Identify which cell holds the provided text, then report its (X, Y) central coordinate. 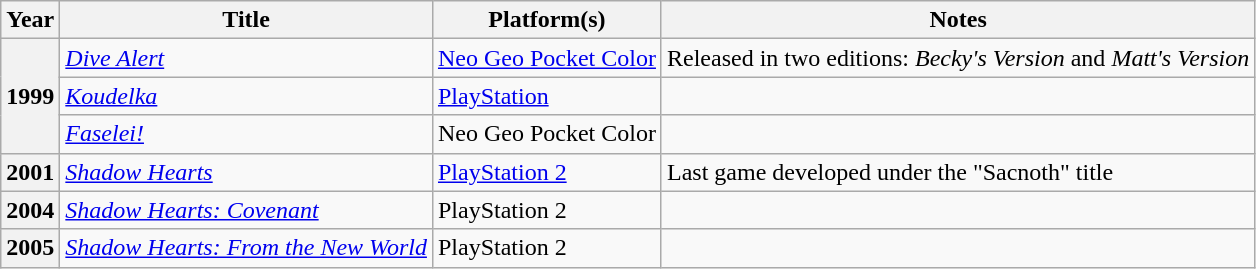
2001 (30, 172)
Koudelka (246, 96)
PlayStation (546, 96)
1999 (30, 96)
Shadow Hearts (246, 172)
Notes (958, 20)
Faselei! (246, 134)
2005 (30, 248)
Shadow Hearts: From the New World (246, 248)
Released in two editions: Becky's Version and Matt's Version (958, 58)
Shadow Hearts: Covenant (246, 210)
Last game developed under the "Sacnoth" title (958, 172)
Platform(s) (546, 20)
2004 (30, 210)
Dive Alert (246, 58)
Year (30, 20)
Title (246, 20)
